Search for the cell housing the specified text and yield its (X, Y) center coordinate. 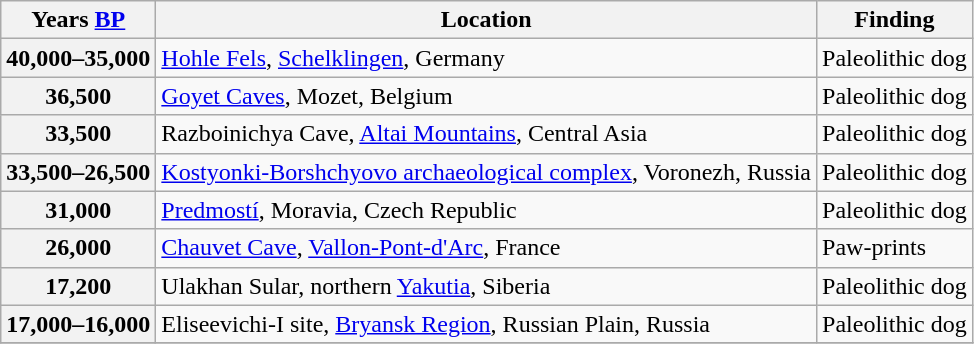
Years BP (78, 20)
Location (486, 20)
26,000 (78, 248)
36,500 (78, 96)
33,500 (78, 134)
17,000–16,000 (78, 324)
31,000 (78, 210)
40,000–35,000 (78, 58)
Paw-prints (895, 248)
Razboinichya Cave, Altai Mountains, Central Asia (486, 134)
33,500–26,500 (78, 172)
Finding (895, 20)
Eliseevichi-I site, Bryansk Region, Russian Plain, Russia (486, 324)
Hohle Fels, Schelklingen, Germany (486, 58)
17,200 (78, 286)
Predmostí, Moravia, Czech Republic (486, 210)
Chauvet Cave, Vallon-Pont-d'Arc, France (486, 248)
Ulakhan Sular, northern Yakutia, Siberia (486, 286)
Kostyonki-Borshchyovo archaeological complex, Voronezh, Russia (486, 172)
Goyet Caves, Mozet, Belgium (486, 96)
